Locate the cell with the specified text and output its (X, Y) center coordinate. 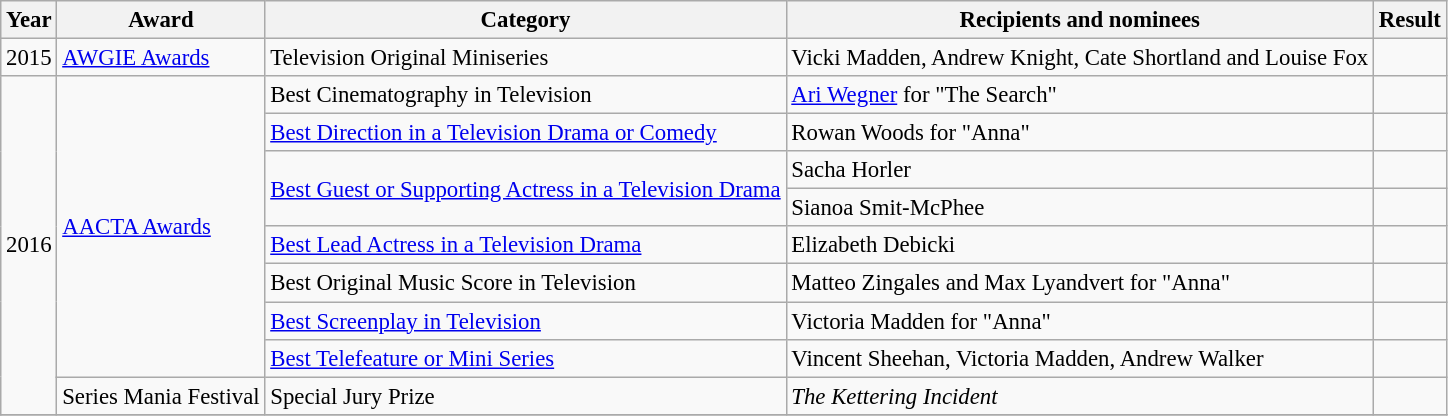
Victoria Madden for "Anna" (1080, 321)
Best Lead Actress in a Television Drama (526, 245)
Best Original Music Score in Television (526, 283)
Series Mania Festival (161, 396)
Best Direction in a Television Drama or Comedy (526, 133)
2016 (29, 245)
Sacha Horler (1080, 170)
Elizabeth Debicki (1080, 245)
Year (29, 20)
Best Telefeature or Mini Series (526, 358)
The Kettering Incident (1080, 396)
Best Screenplay in Television (526, 321)
AWGIE Awards (161, 58)
2015 (29, 58)
AACTA Awards (161, 226)
Ari Wegner for "The Search" (1080, 95)
Sianoa Smit-McPhee (1080, 208)
Best Guest or Supporting Actress in a Television Drama (526, 188)
Vincent Sheehan, Victoria Madden, Andrew Walker (1080, 358)
Award (161, 20)
Best Cinematography in Television (526, 95)
Recipients and nominees (1080, 20)
Rowan Woods for "Anna" (1080, 133)
Matteo Zingales and Max Lyandvert for "Anna" (1080, 283)
Vicki Madden, Andrew Knight, Cate Shortland and Louise Fox (1080, 58)
Special Jury Prize (526, 396)
Television Original Miniseries (526, 58)
Category (526, 20)
Result (1410, 20)
